Return the (X, Y) coordinate for the center point of the cell that contains the specified text.  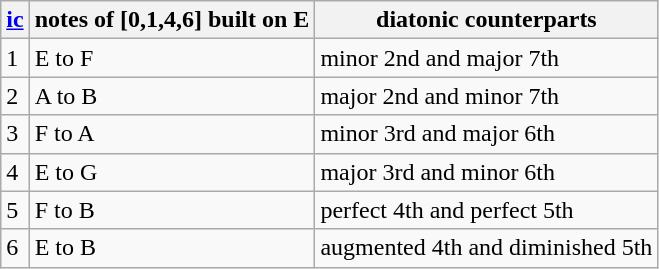
F to B (172, 210)
notes of [0,1,4,6] built on E (172, 20)
perfect 4th and perfect 5th (486, 210)
1 (15, 58)
ic (15, 20)
major 3rd and minor 6th (486, 172)
6 (15, 248)
5 (15, 210)
E to G (172, 172)
E to F (172, 58)
2 (15, 96)
minor 2nd and major 7th (486, 58)
A to B (172, 96)
3 (15, 134)
4 (15, 172)
F to A (172, 134)
E to B (172, 248)
augmented 4th and diminished 5th (486, 248)
major 2nd and minor 7th (486, 96)
diatonic counterparts (486, 20)
minor 3rd and major 6th (486, 134)
